Identify which cell holds the provided text, then report its [X, Y] central coordinate. 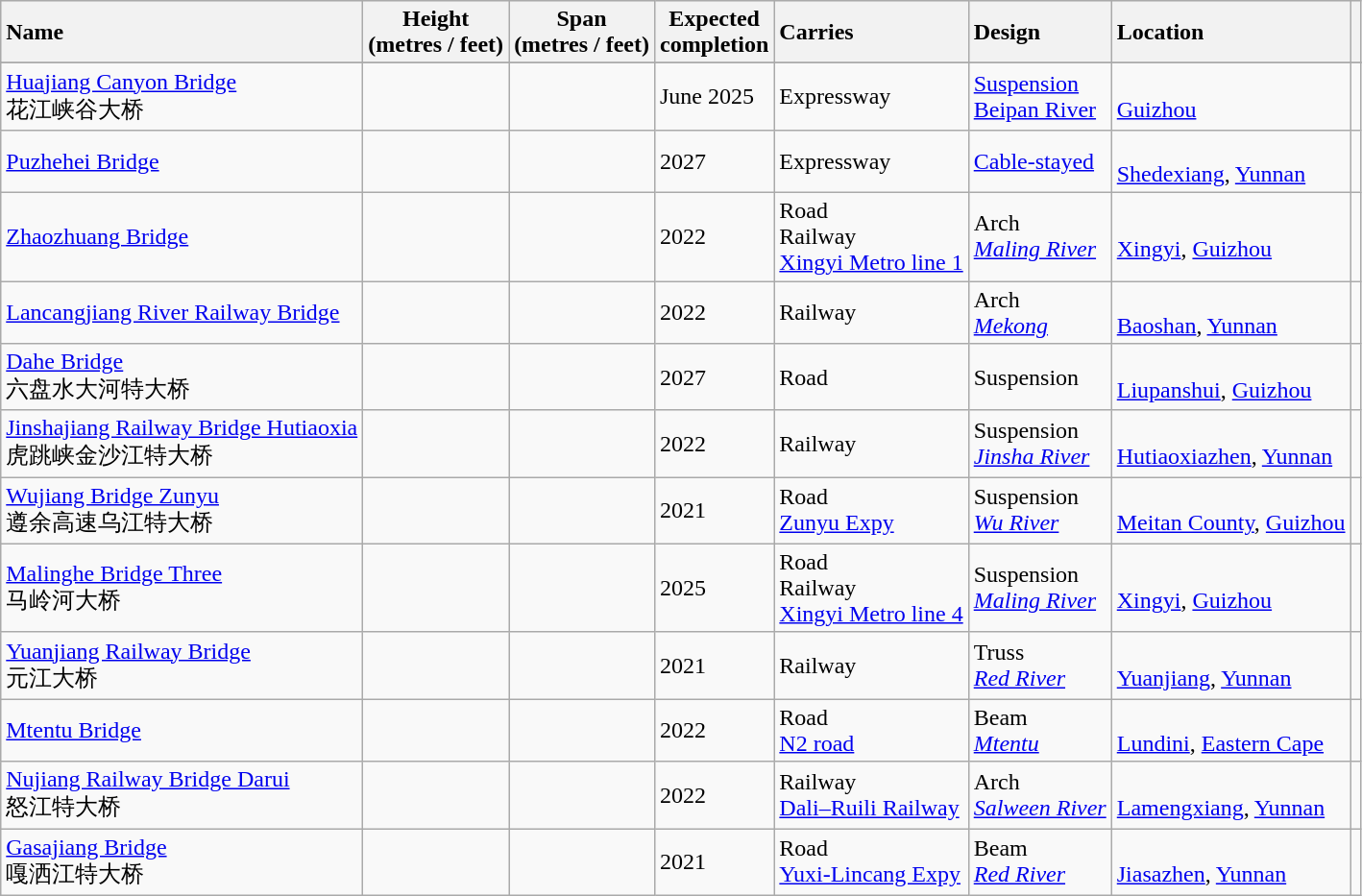
Mtentu Bridge [182, 730]
Lundini, Eastern Cape [1231, 730]
ArchMaling River [1039, 236]
Jinshajiang Railway Bridge Hutiaoxia虎跳峡金沙江特大桥 [182, 444]
RoadRailwayXingyi Metro line 1 [871, 236]
Suspension [1039, 377]
RoadYuxi-Lincang Expy [871, 861]
SuspensionBeipan River [1039, 97]
Carries [871, 33]
Baoshan, Yunnan [1231, 311]
Meitan County, Guizhou [1231, 511]
Liupanshui, Guizhou [1231, 377]
2025 [714, 588]
SuspensionJinsha River [1039, 444]
BeamRed River [1039, 861]
Dahe Bridge六盘水大河特大桥 [182, 377]
Road [871, 377]
Lamengxiang, Yunnan [1231, 795]
Location [1231, 33]
ArchMekong [1039, 311]
RoadZunyu Expy [871, 511]
Malinghe Bridge Three马岭河大桥 [182, 588]
Yuanjiang Railway Bridge元江大桥 [182, 666]
Zhaozhuang Bridge [182, 236]
Gasajiang Bridge嘎洒江特大桥 [182, 861]
SuspensionMaling River [1039, 588]
RoadRailwayXingyi Metro line 4 [871, 588]
Name [182, 33]
Lancangjiang River Railway Bridge [182, 311]
ArchSalween River [1039, 795]
SuspensionWu River [1039, 511]
Guizhou [1231, 97]
Wujiang Bridge Zunyu遵余高速乌江特大桥 [182, 511]
Huajiang Canyon Bridge花江峡谷大桥 [182, 97]
Design [1039, 33]
Yuanjiang, Yunnan [1231, 666]
TrussRed River [1039, 666]
Height (metres / feet) [436, 33]
Hutiaoxiazhen, Yunnan [1231, 444]
RailwayDali–Ruili Railway [871, 795]
Cable-stayed [1039, 161]
June 2025 [714, 97]
Span(metres / feet) [582, 33]
Expectedcompletion [714, 33]
RoadN2 road [871, 730]
BeamMtentu [1039, 730]
Jiasazhen, Yunnan [1231, 861]
Puzhehei Bridge [182, 161]
Nujiang Railway Bridge Darui怒江特大桥 [182, 795]
Shedexiang, Yunnan [1231, 161]
